Return the (x, y) coordinate for the center point of the cell that contains the specified text.  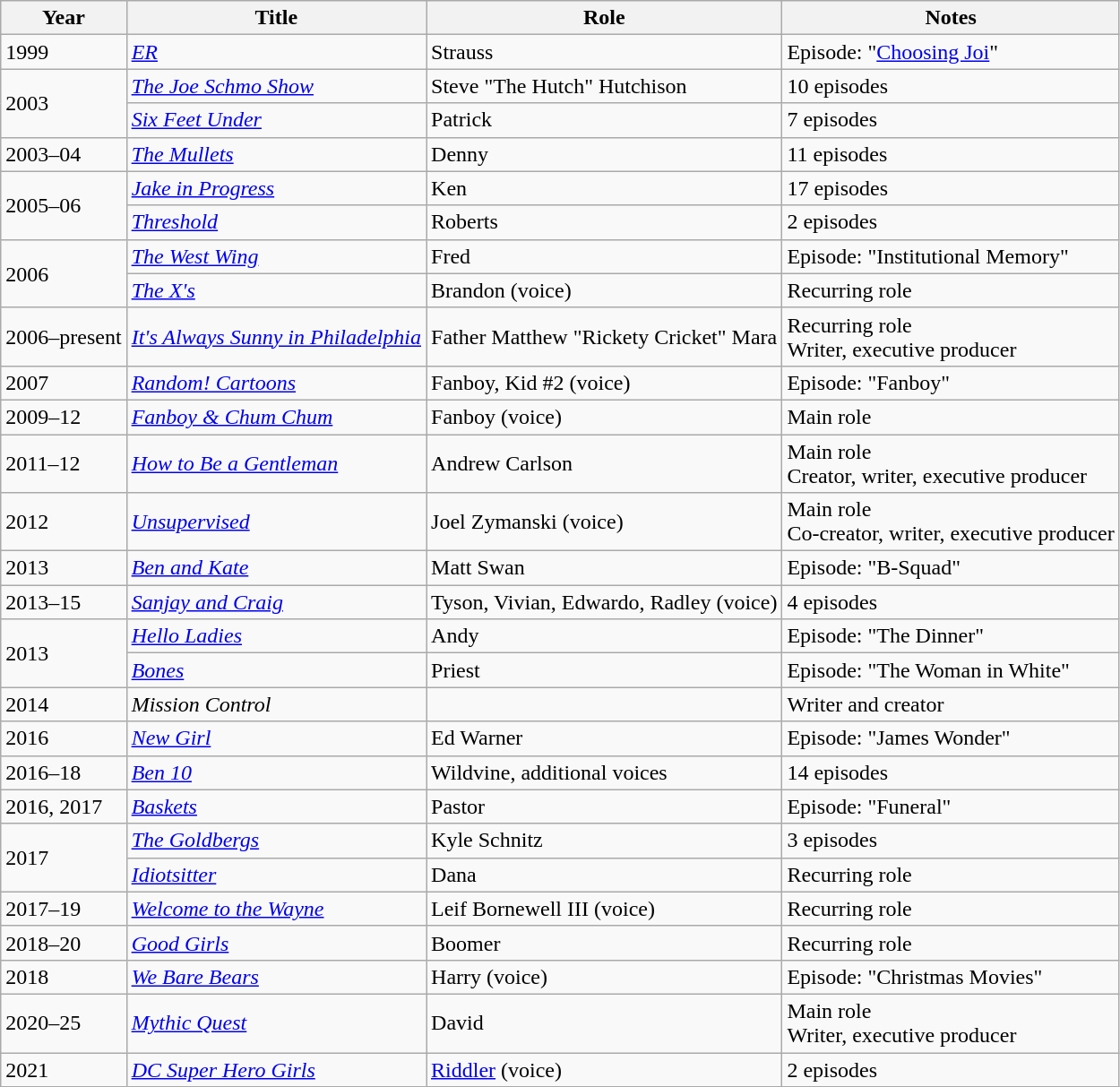
Welcome to the Wayne (276, 909)
Steve "The Hutch" Hutchison (604, 86)
Ben 10 (276, 772)
ER (276, 52)
2016 (64, 738)
Fanboy, Kid #2 (voice) (604, 383)
Baskets (276, 807)
Andy (604, 636)
Random! Cartoons (276, 383)
The West Wing (276, 256)
We Bare Bears (276, 977)
2017 (64, 858)
Matt Swan (604, 568)
Main roleCreator, writer, executive producer (951, 462)
Sanjay and Craig (276, 602)
17 episodes (951, 188)
Boomer (604, 943)
Six Feet Under (276, 120)
Episode: "Institutional Memory" (951, 256)
Leif Bornewell III (voice) (604, 909)
Good Girls (276, 943)
2017–19 (64, 909)
Wildvine, additional voices (604, 772)
2012 (64, 522)
Year (64, 18)
Ben and Kate (276, 568)
Title (276, 18)
Kyle Schnitz (604, 841)
Idiotsitter (276, 875)
Episode: "Funeral" (951, 807)
The Joe Schmo Show (276, 86)
2009–12 (64, 417)
Fred (604, 256)
2016, 2017 (64, 807)
It's Always Sunny in Philadelphia (276, 337)
Tyson, Vivian, Edwardo, Radley (voice) (604, 602)
Mythic Quest (276, 1023)
2007 (64, 383)
2003–04 (64, 154)
Bones (276, 670)
Recurring roleWriter, executive producer (951, 337)
2014 (64, 704)
2003 (64, 103)
New Girl (276, 738)
2005–06 (64, 205)
Main role Writer, executive producer (951, 1023)
Strauss (604, 52)
2006 (64, 273)
Brandon (voice) (604, 290)
2018–20 (64, 943)
Fanboy (voice) (604, 417)
Episode: "Christmas Movies" (951, 977)
Episode: "Fanboy" (951, 383)
Role (604, 18)
Andrew Carlson (604, 462)
The X's (276, 290)
Riddler (voice) (604, 1069)
The Mullets (276, 154)
The Goldbergs (276, 841)
Priest (604, 670)
Jake in Progress (276, 188)
Harry (voice) (604, 977)
Pastor (604, 807)
Threshold (276, 222)
Patrick (604, 120)
Father Matthew "Rickety Cricket" Mara (604, 337)
David (604, 1023)
2006–present (64, 337)
Ed Warner (604, 738)
DC Super Hero Girls (276, 1069)
Main roleCo-creator, writer, executive producer (951, 522)
2021 (64, 1069)
How to Be a Gentleman (276, 462)
Roberts (604, 222)
10 episodes (951, 86)
4 episodes (951, 602)
Notes (951, 18)
Main role (951, 417)
2013–15 (64, 602)
2016–18 (64, 772)
Episode: "The Dinner" (951, 636)
Joel Zymanski (voice) (604, 522)
2020–25 (64, 1023)
Ken (604, 188)
Unsupervised (276, 522)
14 episodes (951, 772)
2011–12 (64, 462)
Writer and creator (951, 704)
2018 (64, 977)
Mission Control (276, 704)
Episode: "The Woman in White" (951, 670)
Dana (604, 875)
Episode: "James Wonder" (951, 738)
Hello Ladies (276, 636)
7 episodes (951, 120)
Fanboy & Chum Chum (276, 417)
3 episodes (951, 841)
1999 (64, 52)
Episode: "B-Squad" (951, 568)
Denny (604, 154)
11 episodes (951, 154)
Episode: "Choosing Joi" (951, 52)
